Determine the [x, y] coordinate at the center of the cell enclosing the given text.  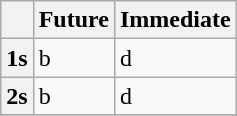
2s [17, 96]
1s [17, 58]
Future [74, 20]
Immediate [175, 20]
